Return the [X, Y] coordinate for the center point of the cell that contains the specified text.  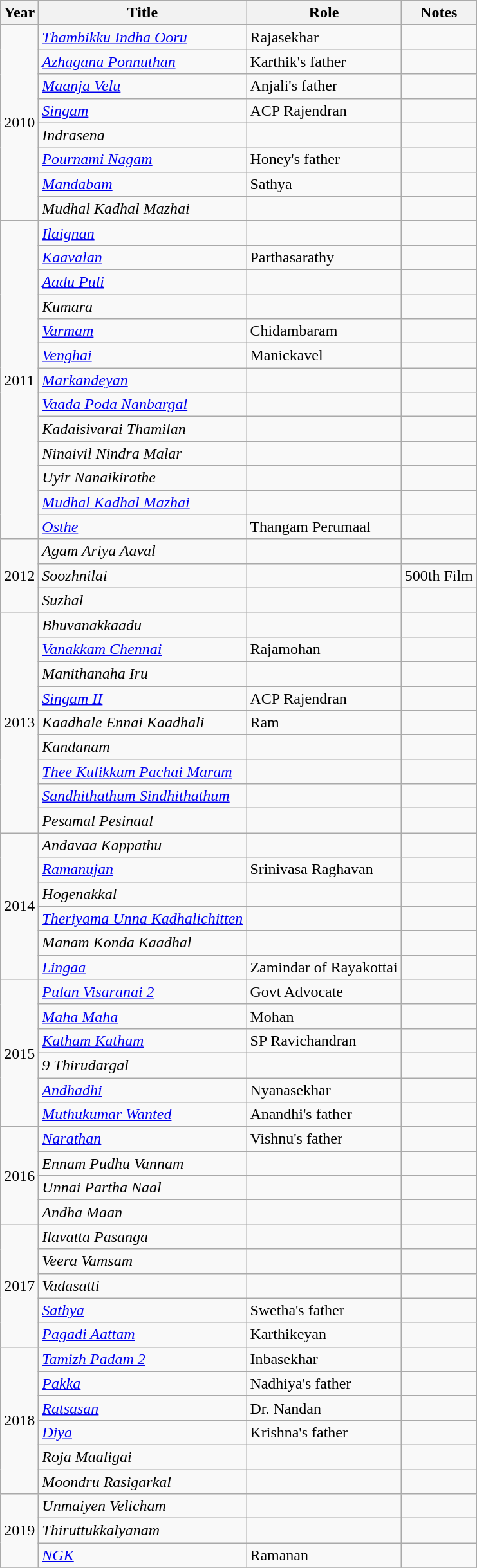
2019 [19, 1531]
Hogenakkal [143, 894]
Dr. Nandan [324, 1408]
Anjali's father [324, 86]
Ennam Pudhu Vannam [143, 1163]
Ilaignan [143, 233]
Moondru Rasigarkal [143, 1481]
2010 [19, 123]
Pagadi Aattam [143, 1335]
Nyanasekhar [324, 1090]
Unmaiyen Velicham [143, 1506]
Indrasena [143, 135]
Ninaivil Nindra Malar [143, 453]
Maanja Velu [143, 86]
Kadaisivarai Thamilan [143, 429]
Vishnu's father [324, 1139]
Maha Maha [143, 1016]
Thee Kulikkum Pachai Maram [143, 772]
Diya [143, 1432]
Mandabam [143, 184]
Aadu Puli [143, 282]
SP Ravichandran [324, 1041]
Pulan Visaranai 2 [143, 992]
Karthik's father [324, 62]
Role [324, 13]
Andha Maan [143, 1212]
Rajamohan [324, 649]
Rajasekhar [324, 37]
Singam II [143, 698]
Inbasekhar [324, 1359]
2015 [19, 1053]
Ramanujan [143, 870]
Kandanam [143, 747]
Roja Maaligai [143, 1457]
Venghai [143, 356]
Year [19, 13]
Muthukumar Wanted [143, 1115]
Title [143, 13]
9 Thirudargal [143, 1065]
Zamindar of Rayakottai [324, 967]
Pournami Nagam [143, 160]
2014 [19, 906]
2013 [19, 723]
Krishna's father [324, 1432]
Veera Vamsam [143, 1261]
Kaadhale Ennai Kaadhali [143, 723]
Pesamal Pesinaal [143, 821]
Vadasatti [143, 1286]
Ratsasan [143, 1408]
Singam [143, 111]
Honey's father [324, 160]
Notes [439, 13]
Pakka [143, 1383]
Osthe [143, 527]
Kumara [143, 307]
Tamizh Padam 2 [143, 1359]
2017 [19, 1286]
Vanakkam Chennai [143, 649]
Katham Katham [143, 1041]
NGK [143, 1555]
Soozhnilai [143, 576]
Thangam Perumaal [324, 527]
Ilavatta Pasanga [143, 1237]
2018 [19, 1420]
Sandhithathum Sindhithathum [143, 796]
Srinivasa Raghavan [324, 870]
Chidambaram [324, 331]
Andavaa Kappathu [143, 845]
500th Film [439, 576]
Bhuvanakkaadu [143, 624]
Varmam [143, 331]
Vaada Poda Nanbargal [143, 405]
2011 [19, 379]
Anandhi's father [324, 1115]
Kaavalan [143, 257]
Theriyama Unna Kadhalichitten [143, 918]
Unnai Partha Naal [143, 1188]
Govt Advocate [324, 992]
Parthasarathy [324, 257]
2016 [19, 1176]
Narathan [143, 1139]
Markandeyan [143, 380]
Uyir Nanaikirathe [143, 478]
Lingaa [143, 967]
Suzhal [143, 600]
Agam Ariya Aaval [143, 551]
Manickavel [324, 356]
2012 [19, 576]
Ramanan [324, 1555]
Thambikku Indha Ooru [143, 37]
Mohan [324, 1016]
Andhadhi [143, 1090]
Manithanaha Iru [143, 673]
Ram [324, 723]
Karthikeyan [324, 1335]
Azhagana Ponnuthan [143, 62]
Thiruttukkalyanam [143, 1531]
Manam Konda Kaadhal [143, 943]
Swetha's father [324, 1310]
Nadhiya's father [324, 1383]
